Output the [X, Y] coordinate of the center of the cell containing the given text.  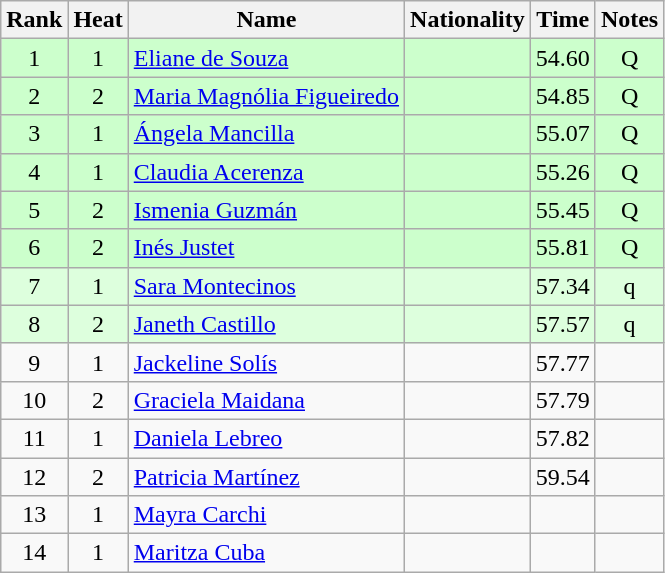
Maria Magnólia Figueiredo [266, 96]
5 [34, 210]
59.54 [562, 477]
Rank [34, 20]
55.81 [562, 248]
55.07 [562, 134]
13 [34, 515]
7 [34, 286]
10 [34, 400]
57.79 [562, 400]
12 [34, 477]
9 [34, 362]
Notes [629, 20]
Janeth Castillo [266, 324]
54.60 [562, 58]
14 [34, 553]
Patricia Martínez [266, 477]
Name [266, 20]
57.77 [562, 362]
3 [34, 134]
57.57 [562, 324]
55.45 [562, 210]
Jackeline Solís [266, 362]
Inés Justet [266, 248]
Ismenia Guzmán [266, 210]
Graciela Maidana [266, 400]
57.82 [562, 438]
Maritza Cuba [266, 553]
6 [34, 248]
54.85 [562, 96]
57.34 [562, 286]
11 [34, 438]
Sara Montecinos [266, 286]
55.26 [562, 172]
Ángela Mancilla [266, 134]
Nationality [468, 20]
Eliane de Souza [266, 58]
Time [562, 20]
Heat [98, 20]
Daniela Lebreo [266, 438]
8 [34, 324]
4 [34, 172]
Mayra Carchi [266, 515]
Claudia Acerenza [266, 172]
